Locate the cell with the specified text and output its [X, Y] center coordinate. 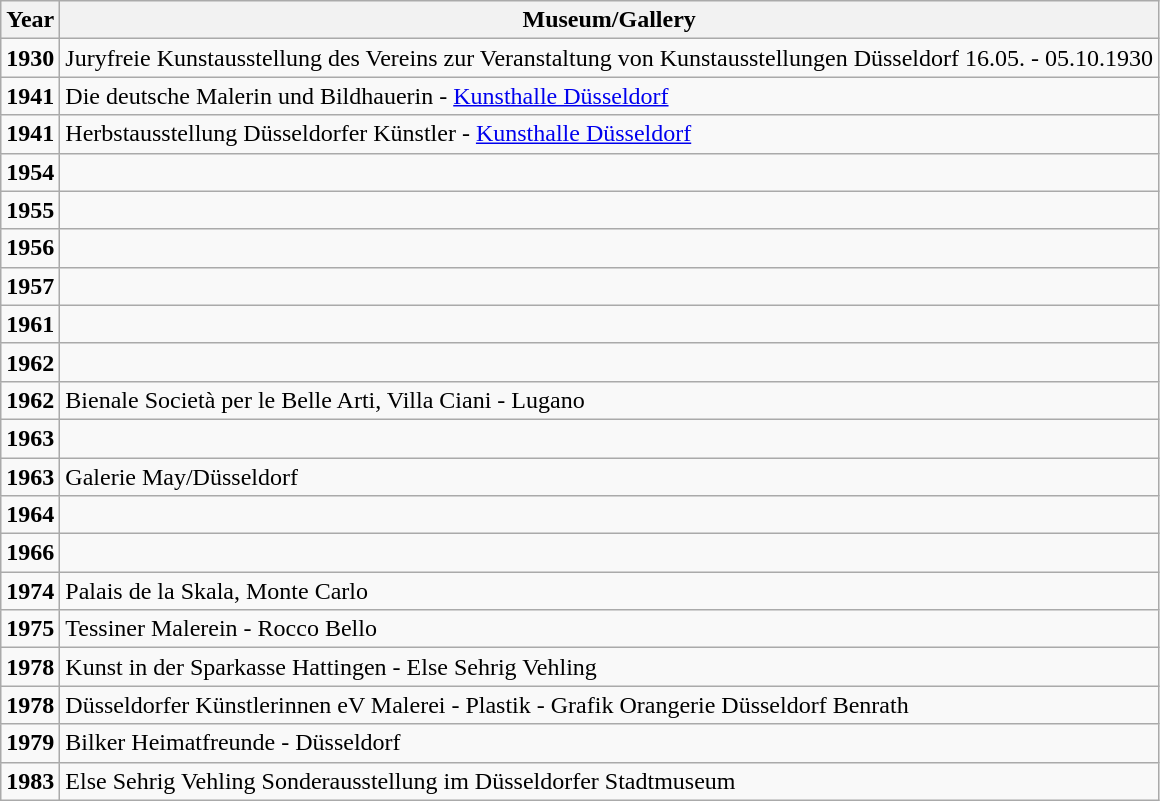
Palais de la Skala, Monte Carlo [610, 591]
Else Sehrig Vehling Sonderausstellung im Düsseldorfer Stadtmuseum [610, 781]
1974 [30, 591]
Juryfreie Kunstausstellung des Vereins zur Veranstaltung von Kunstausstellungen Düsseldorf 16.05. - 05.10.1930 [610, 58]
1961 [30, 324]
Museum/Gallery [610, 20]
1964 [30, 515]
Die deutsche Malerin und Bildhauerin - Kunsthalle Düsseldorf [610, 96]
1975 [30, 629]
1966 [30, 553]
1956 [30, 248]
Galerie May/Düsseldorf [610, 477]
Bilker Heimatfreunde - Düsseldorf [610, 743]
1983 [30, 781]
Düsseldorfer Künstlerinnen eV Malerei - Plastik - Grafik Orangerie Düsseldorf Benrath [610, 705]
1954 [30, 172]
Herbstausstellung Düsseldorfer Künstler - Kunsthalle Düsseldorf [610, 134]
1979 [30, 743]
1955 [30, 210]
Tessiner Malerein - Rocco Bello [610, 629]
1930 [30, 58]
Year [30, 20]
Kunst in der Sparkasse Hattingen - Else Sehrig Vehling [610, 667]
1957 [30, 286]
Bienale Società per le Belle Arti, Villa Ciani - Lugano [610, 400]
